Find where the given text appears and provide that cell's center as (X, Y) coordinate. 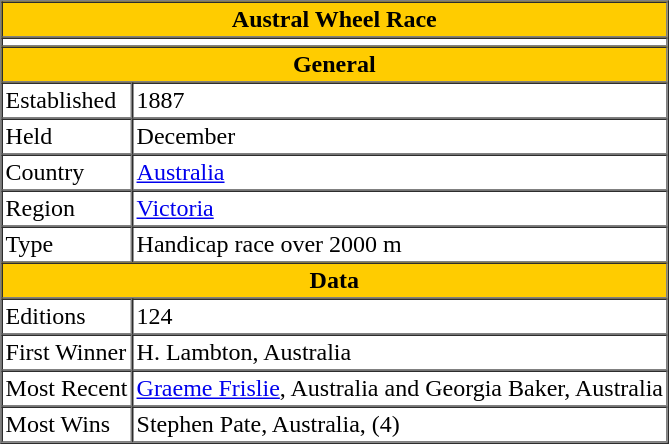
1887 (400, 100)
124 (400, 316)
Editions (66, 316)
Handicap race over 2000 m (400, 244)
Graeme Frislie, Australia and Georgia Baker, Australia (400, 388)
Most Wins (66, 424)
H. Lambton, Australia (400, 352)
Data (334, 280)
December (400, 136)
Established (66, 100)
First Winner (66, 352)
Victoria (400, 208)
Australia (400, 172)
Type (66, 244)
Country (66, 172)
Austral Wheel Race (334, 20)
General (334, 64)
Most Recent (66, 388)
Stephen Pate, Australia, (4) (400, 424)
Region (66, 208)
Held (66, 136)
